Find where the given text appears and provide that cell's center as [X, Y] coordinate. 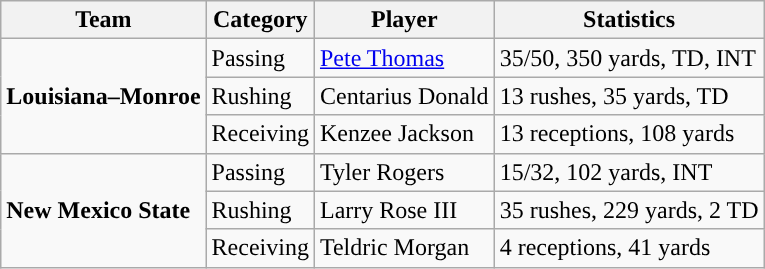
New Mexico State [104, 210]
Pete Thomas [404, 58]
Category [260, 20]
13 receptions, 108 yards [629, 134]
Statistics [629, 20]
Louisiana–Monroe [104, 96]
Teldric Morgan [404, 248]
35 rushes, 229 yards, 2 TD [629, 210]
Tyler Rogers [404, 172]
35/50, 350 yards, TD, INT [629, 58]
Centarius Donald [404, 96]
15/32, 102 yards, INT [629, 172]
Team [104, 20]
Player [404, 20]
4 receptions, 41 yards [629, 248]
Kenzee Jackson [404, 134]
13 rushes, 35 yards, TD [629, 96]
Larry Rose III [404, 210]
